Return the (x, y) coordinate for the center point of the cell that contains the specified text.  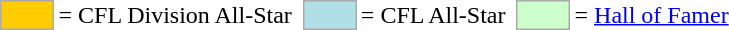
= CFL Division All-Star (175, 15)
= CFL All-Star (433, 15)
